Determine the [X, Y] coordinate at the center of the cell enclosing the given text.  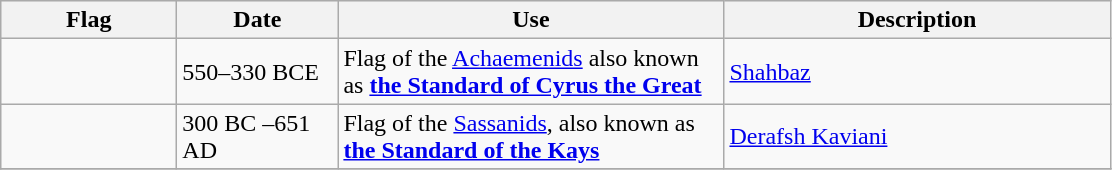
Flag of the Achaemenids also known as the Standard of Cyrus the Great [531, 72]
Use [531, 20]
Date [258, 20]
550–330 BCE [258, 72]
300 BC –651 AD [258, 136]
Description [917, 20]
Flag of the Sassanids, also known as the Standard of the Kays [531, 136]
Shahbaz [917, 72]
Flag [89, 20]
Derafsh Kaviani [917, 136]
